Provide the [x, y] coordinate of the cell's center where the given text is located.  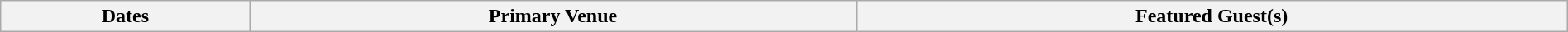
Primary Venue [552, 16]
Dates [126, 16]
Featured Guest(s) [1212, 16]
